Find where the given text appears and provide that cell's center as [x, y] coordinate. 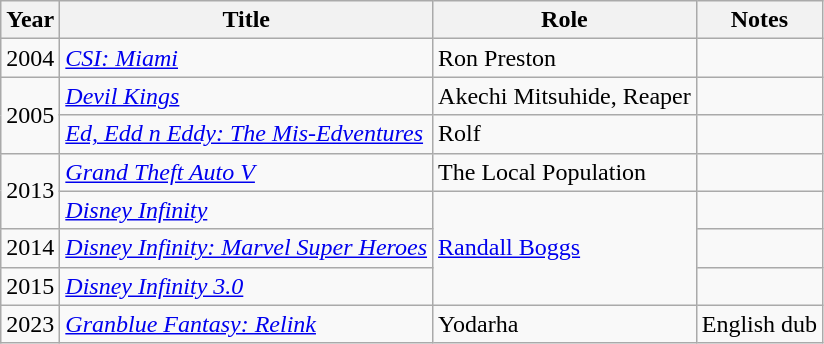
Granblue Fantasy: Relink [246, 324]
CSI: Miami [246, 58]
Devil Kings [246, 96]
2013 [30, 191]
Year [30, 20]
English dub [759, 324]
Title [246, 20]
Disney Infinity [246, 210]
Rolf [565, 134]
The Local Population [565, 172]
Grand Theft Auto V [246, 172]
2004 [30, 58]
Notes [759, 20]
Akechi Mitsuhide, Reaper [565, 96]
2005 [30, 115]
2014 [30, 248]
Disney Infinity 3.0 [246, 286]
Role [565, 20]
Ed, Edd n Eddy: The Mis-Edventures [246, 134]
Randall Boggs [565, 248]
Disney Infinity: Marvel Super Heroes [246, 248]
Ron Preston [565, 58]
Yodarha [565, 324]
2023 [30, 324]
2015 [30, 286]
